Scan for the cell matching the given text and deliver its [x, y] coordinate at center. 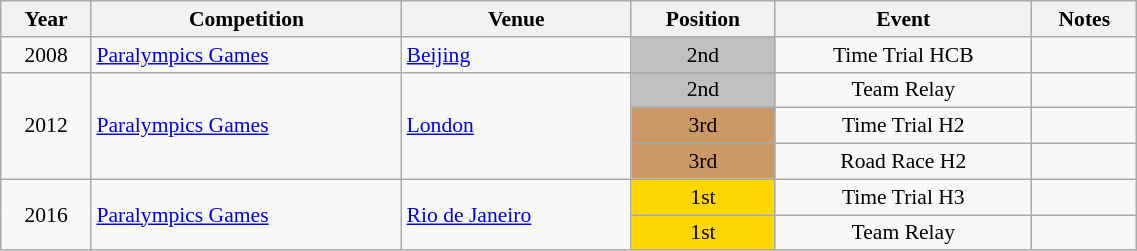
Year [46, 19]
2016 [46, 214]
Time Trial HCB [904, 55]
Road Race H2 [904, 162]
Time Trial H3 [904, 197]
Notes [1084, 19]
2008 [46, 55]
Time Trial H2 [904, 126]
London [517, 126]
Competition [246, 19]
Beijing [517, 55]
Venue [517, 19]
Position [703, 19]
2012 [46, 126]
Rio de Janeiro [517, 214]
Event [904, 19]
